Return the [x, y] coordinate for the center point of the cell that contains the specified text.  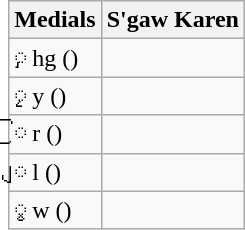
S'gaw Karen [172, 20]
ှ hg () [55, 58]
ၠ y () [55, 96]
Medials [55, 20]
ျ l () [55, 172]
ြ r () [55, 134]
ွ w () [55, 210]
